Determine the (x, y) coordinate at the center of the cell enclosing the given text.  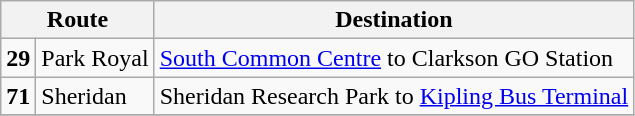
Sheridan (95, 96)
71 (18, 96)
Route (78, 20)
Park Royal (95, 58)
Destination (394, 20)
Sheridan Research Park to Kipling Bus Terminal (394, 96)
South Common Centre to Clarkson GO Station (394, 58)
29 (18, 58)
